Determine the [x, y] coordinate at the center of the cell enclosing the given text.  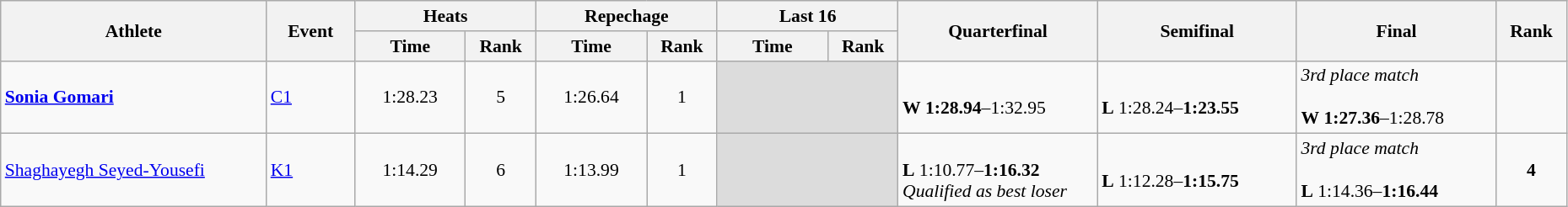
L 1:28.24–1:23.55 [1197, 98]
W 1:28.94–1:32.95 [998, 98]
Sonia Gomari [133, 98]
Repechage [626, 16]
Quarterfinal [998, 30]
L 1:12.28–1:15.75 [1197, 170]
Last 16 [808, 16]
1:14.29 [410, 170]
1:13.99 [590, 170]
6 [501, 170]
K1 [310, 170]
Final [1396, 30]
Event [310, 30]
3rd place matchL 1:14.36–1:16.44 [1396, 170]
3rd place matchW 1:27.36–1:28.78 [1396, 98]
1:26.64 [590, 98]
Heats [445, 16]
L 1:10.77–1:16.32Qualified as best loser [998, 170]
Athlete [133, 30]
Semifinal [1197, 30]
1:28.23 [410, 98]
5 [501, 98]
Shaghayegh Seyed-Yousefi [133, 170]
C1 [310, 98]
4 [1532, 170]
